Capture the cell that displays the provided text and extract its [X, Y] central coordinate. 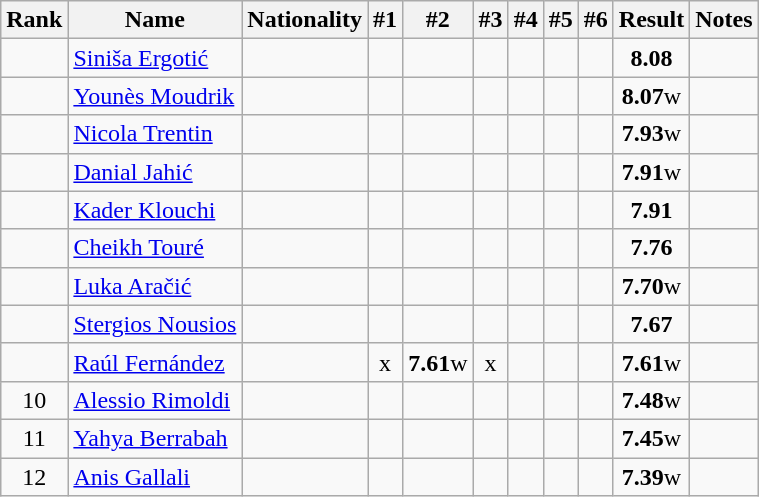
7.48w [651, 400]
12 [34, 477]
#3 [490, 20]
Nationality [305, 20]
#5 [560, 20]
Name [155, 20]
10 [34, 400]
#6 [596, 20]
#2 [438, 20]
Yahya Berrabah [155, 438]
Alessio Rimoldi [155, 400]
Stergios Nousios [155, 324]
Nicola Trentin [155, 134]
7.39w [651, 477]
8.08 [651, 58]
7.76 [651, 248]
Notes [724, 20]
Kader Klouchi [155, 210]
#1 [386, 20]
7.91 [651, 210]
Raúl Fernández [155, 362]
11 [34, 438]
Anis Gallali [155, 477]
7.45w [651, 438]
#4 [526, 20]
Rank [34, 20]
Younès Moudrik [155, 96]
Result [651, 20]
7.91w [651, 172]
7.67 [651, 324]
Luka Aračić [155, 286]
7.93w [651, 134]
Siniša Ergotić [155, 58]
8.07w [651, 96]
Cheikh Touré [155, 248]
7.70w [651, 286]
Danial Jahić [155, 172]
